Scan for the cell matching the given text and deliver its (X, Y) coordinate at center. 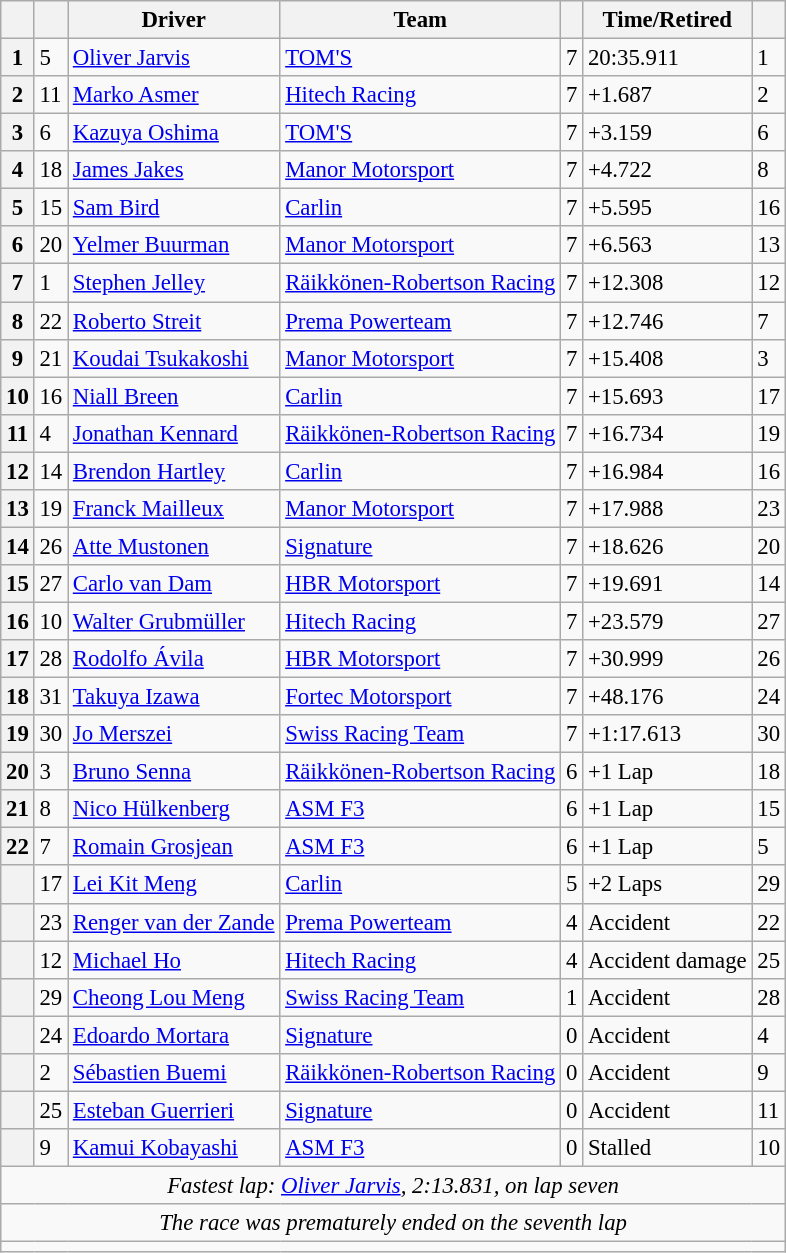
Yelmer Buurman (174, 245)
+19.691 (668, 584)
Stalled (668, 1148)
+23.579 (668, 621)
Jonathan Kennard (174, 433)
Lei Kit Meng (174, 885)
Franck Mailleux (174, 509)
Brendon Hartley (174, 471)
Stephen Jelley (174, 283)
Team (420, 20)
Atte Mustonen (174, 546)
20:35.911 (668, 58)
Koudai Tsukakoshi (174, 358)
+12.746 (668, 321)
+1.687 (668, 95)
Romain Grosjean (174, 847)
+16.734 (668, 433)
The race was prematurely ended on the seventh lap (394, 1223)
Renger van der Zande (174, 922)
Kazuya Oshima (174, 133)
+1:17.613 (668, 734)
+5.595 (668, 208)
Michael Ho (174, 960)
Carlo van Dam (174, 584)
+15.408 (668, 358)
Rodolfo Ávila (174, 659)
Driver (174, 20)
+3.159 (668, 133)
+15.693 (668, 396)
Sam Bird (174, 208)
Accident damage (668, 960)
31 (50, 697)
Sébastien Buemi (174, 1073)
Kamui Kobayashi (174, 1148)
+17.988 (668, 509)
Fortec Motorsport (420, 697)
+12.308 (668, 283)
Edoardo Mortara (174, 1035)
+30.999 (668, 659)
Bruno Senna (174, 772)
James Jakes (174, 170)
Cheong Lou Meng (174, 997)
Walter Grubmüller (174, 621)
+18.626 (668, 546)
Fastest lap: Oliver Jarvis, 2:13.831, on lap seven (394, 1185)
Jo Merszei (174, 734)
Takuya Izawa (174, 697)
+6.563 (668, 245)
Nico Hülkenberg (174, 809)
Niall Breen (174, 396)
+2 Laps (668, 885)
Oliver Jarvis (174, 58)
+48.176 (668, 697)
+16.984 (668, 471)
Marko Asmer (174, 95)
Time/Retired (668, 20)
Esteban Guerrieri (174, 1110)
Roberto Streit (174, 321)
+4.722 (668, 170)
